Scan for the cell matching the given text and deliver its [X, Y] coordinate at center. 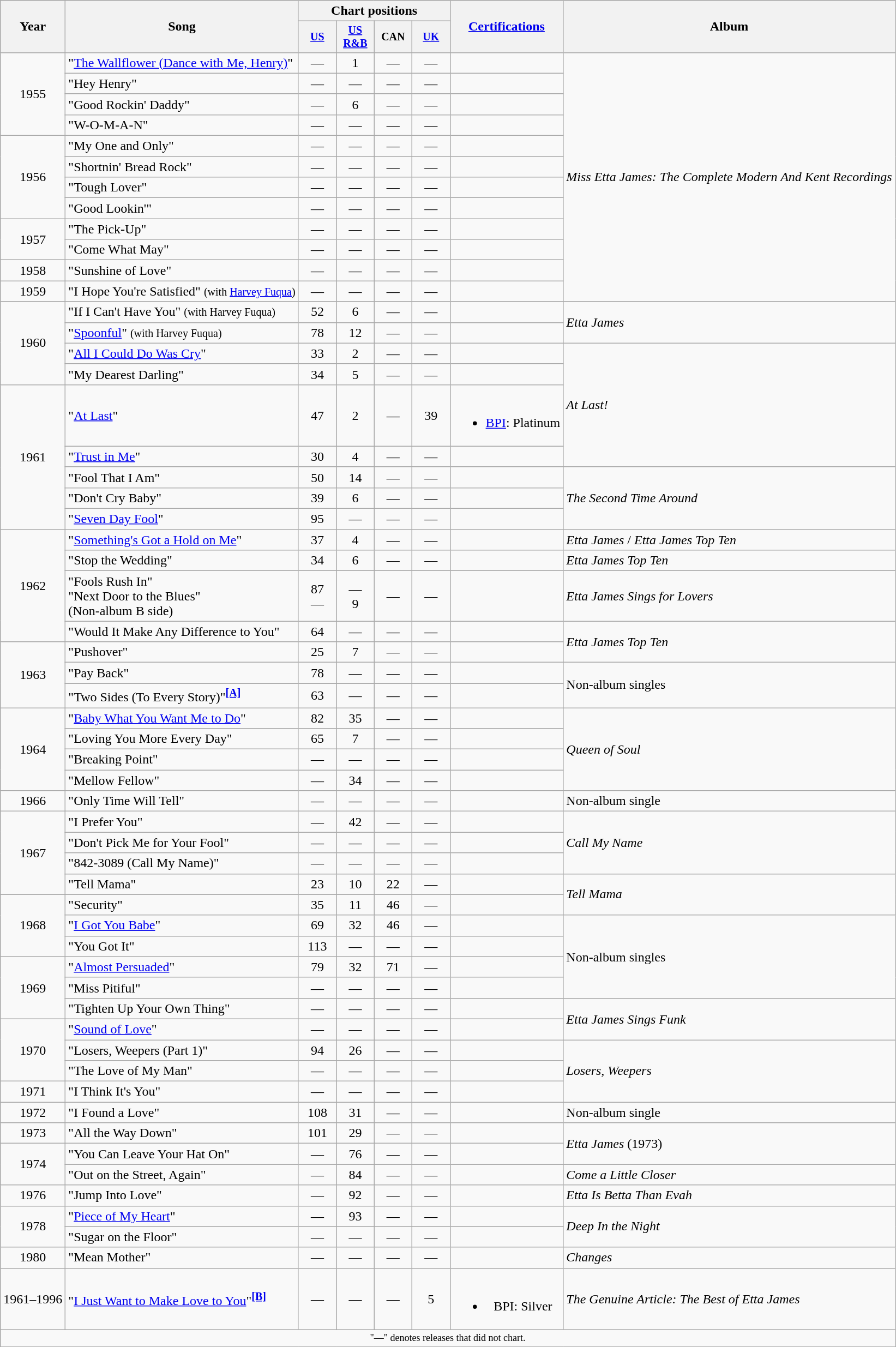
"Tighten Up Your Own Thing" [182, 1008]
"—" denotes releases that did not chart. [448, 1338]
"Only Time Will Tell" [182, 801]
71 [393, 967]
25 [317, 652]
The Second Time Around [729, 498]
108 [317, 1113]
93 [356, 1216]
"Mean Mother" [182, 1258]
"Pay Back" [182, 673]
The Genuine Article: The Best of Etta James [729, 1299]
22 [393, 884]
52 [317, 312]
1961–1996 [33, 1299]
"Miss Pitiful" [182, 988]
Call My Name [729, 843]
30 [317, 456]
31 [356, 1113]
1963 [33, 675]
113 [317, 946]
Etta James / Etta James Top Ten [729, 540]
Changes [729, 1258]
Etta James [729, 322]
Etta James Sings for Lovers [729, 596]
"At Last" [182, 416]
CAN [393, 37]
Losers, Weepers [729, 1071]
"Good Rockin' Daddy" [182, 104]
Etta James Sings Funk [729, 1019]
"Jump Into Love" [182, 1195]
Album [729, 27]
"Hey Henry" [182, 83]
Tell Mama [729, 894]
1971 [33, 1092]
"Shortnin' Bread Rock" [182, 167]
76 [356, 1154]
"I Think It's You" [182, 1092]
"I Prefer You" [182, 822]
Deep In the Night [729, 1226]
1969 [33, 988]
1964 [33, 749]
"The Love of My Man" [182, 1071]
"My Dearest Darling" [182, 374]
"Baby What You Want Me to Do" [182, 718]
At Last! [729, 405]
Song [182, 27]
"Spoonful" (with Harvey Fuqua) [182, 333]
1966 [33, 801]
1980 [33, 1258]
26 [356, 1050]
11 [356, 905]
"The Pick-Up" [182, 229]
"I Got You Babe" [182, 925]
Miss Etta James: The Complete Modern And Kent Recordings [729, 177]
94 [317, 1050]
"Mellow Fellow" [182, 780]
1958 [33, 270]
BPI: Platinum [507, 416]
"My One and Only" [182, 146]
"Sunshine of Love" [182, 270]
"Stop the Wedding" [182, 561]
1978 [33, 1226]
95 [317, 519]
"Almost Persuaded" [182, 967]
"The Wallflower (Dance with Me, Henry)" [182, 63]
1972 [33, 1113]
65 [317, 739]
1960 [33, 343]
12 [356, 333]
US [317, 37]
64 [317, 632]
"Sugar on the Floor" [182, 1237]
"Losers, Weepers (Part 1)" [182, 1050]
"Two Sides (To Every Story)"[A] [182, 696]
47 [317, 416]
"Tough Lover" [182, 188]
42 [356, 822]
Certifications [507, 27]
10 [356, 884]
"Security" [182, 905]
"Seven Day Fool" [182, 519]
"You Got It" [182, 946]
"Don't Pick Me for Your Fool" [182, 843]
Chart positions [374, 11]
1961 [33, 457]
1970 [33, 1050]
14 [356, 477]
37 [317, 540]
23 [317, 884]
—9 [356, 596]
1955 [33, 94]
1974 [33, 1164]
Etta Is Betta Than Evah [729, 1195]
"Fool That I Am" [182, 477]
BPI: Silver [507, 1299]
"All I Could Do Was Cry" [182, 353]
"Fools Rush In""Next Door to the Blues"(Non-album B side) [182, 596]
69 [317, 925]
1962 [33, 586]
"Sound of Love" [182, 1029]
63 [317, 696]
"Don't Cry Baby" [182, 498]
82 [317, 718]
101 [317, 1133]
79 [317, 967]
"Piece of My Heart" [182, 1216]
Year [33, 27]
84 [356, 1175]
"I Found a Love" [182, 1113]
"Out on the Street, Again" [182, 1175]
Etta James (1973) [729, 1144]
"I Just Want to Make Love to You"[B] [182, 1299]
"Something's Got a Hold on Me" [182, 540]
"If I Can't Have You" (with Harvey Fuqua) [182, 312]
1957 [33, 239]
Come a Little Closer [729, 1175]
92 [356, 1195]
"I Hope You're Satisfied" (with Harvey Fuqua) [182, 291]
"You Can Leave Your Hat On" [182, 1154]
"842-3089 (Call My Name)" [182, 863]
"Loving You More Every Day" [182, 739]
29 [356, 1133]
"All the Way Down" [182, 1133]
UK [431, 37]
1976 [33, 1195]
1956 [33, 177]
US R&B [356, 37]
50 [317, 477]
"W-O-M-A-N" [182, 125]
"Tell Mama" [182, 884]
1959 [33, 291]
"Would It Make Any Difference to You" [182, 632]
33 [317, 353]
"Good Lookin'" [182, 208]
"Pushover" [182, 652]
1967 [33, 853]
"Trust in Me" [182, 456]
Queen of Soul [729, 749]
1973 [33, 1133]
87— [317, 596]
1968 [33, 925]
"Come What May" [182, 250]
"Breaking Point" [182, 760]
1 [356, 63]
